Find where the given text appears and provide that cell's center as (x, y) coordinate. 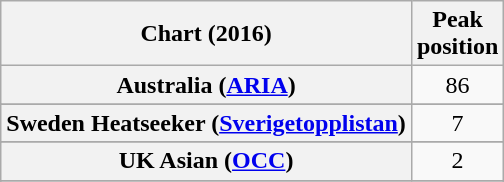
7 (457, 123)
Sweden Heatseeker (Sverigetopplistan) (206, 123)
Chart (2016) (206, 34)
2 (457, 161)
Australia (ARIA) (206, 85)
Peak position (457, 34)
86 (457, 85)
UK Asian (OCC) (206, 161)
